Detect which cell encompasses the target text, then output its (x, y) center coordinate. 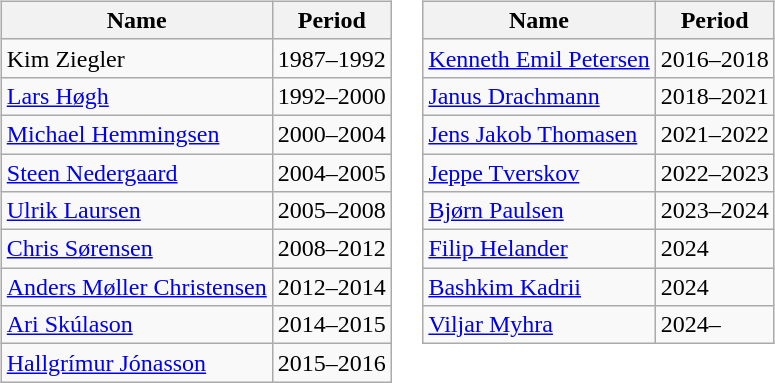
Lars Høgh (136, 96)
Jens Jakob Thomasen (539, 134)
2004–2005 (332, 173)
Kim Ziegler (136, 58)
Jeppe Tverskov (539, 173)
2024– (714, 325)
Anders Møller Christensen (136, 287)
1987–1992 (332, 58)
2000–2004 (332, 134)
2018–2021 (714, 96)
2016–2018 (714, 58)
Ulrik Laursen (136, 211)
2014–2015 (332, 325)
2023–2024 (714, 211)
2021–2022 (714, 134)
Chris Sørensen (136, 249)
2015–2016 (332, 363)
Bashkim Kadrii (539, 287)
Ari Skúlason (136, 325)
2005–2008 (332, 211)
Kenneth Emil Petersen (539, 58)
Bjørn Paulsen (539, 211)
Janus Drachmann (539, 96)
1992–2000 (332, 96)
Steen Nedergaard (136, 173)
2012–2014 (332, 287)
Filip Helander (539, 249)
Viljar Myhra (539, 325)
Hallgrímur Jónasson (136, 363)
Michael Hemmingsen (136, 134)
2022–2023 (714, 173)
2008–2012 (332, 249)
